Capture the cell that displays the provided text and extract its [x, y] central coordinate. 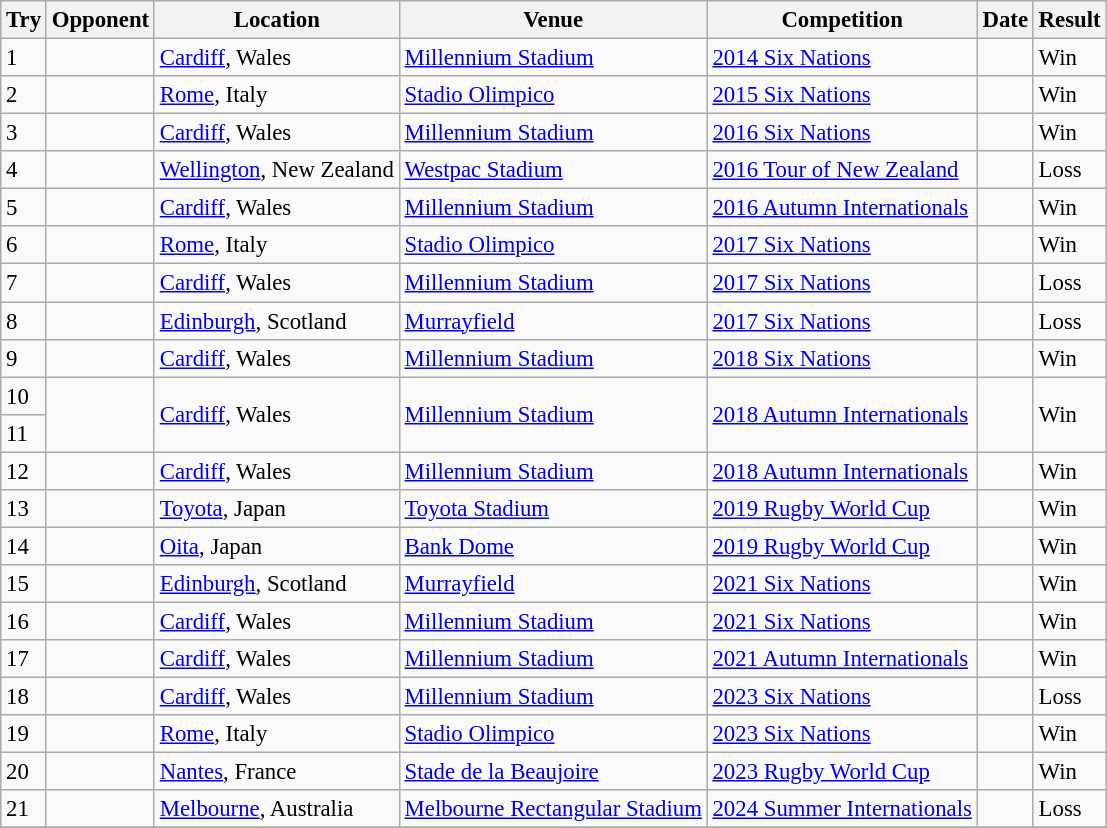
12 [24, 471]
3 [24, 133]
10 [24, 396]
6 [24, 245]
8 [24, 321]
18 [24, 697]
2016 Autumn Internationals [842, 208]
Opponent [100, 20]
19 [24, 734]
Wellington, New Zealand [276, 170]
Melbourne, Australia [276, 809]
16 [24, 621]
1 [24, 58]
20 [24, 772]
2023 Rugby World Cup [842, 772]
4 [24, 170]
Toyota Stadium [553, 509]
Competition [842, 20]
2016 Tour of New Zealand [842, 170]
Oita, Japan [276, 546]
7 [24, 283]
17 [24, 659]
Venue [553, 20]
2021 Autumn Internationals [842, 659]
21 [24, 809]
2018 Six Nations [842, 358]
2016 Six Nations [842, 133]
Toyota, Japan [276, 509]
Try [24, 20]
Nantes, France [276, 772]
2015 Six Nations [842, 95]
14 [24, 546]
Location [276, 20]
Result [1070, 20]
Date [1005, 20]
2024 Summer Internationals [842, 809]
2014 Six Nations [842, 58]
Melbourne Rectangular Stadium [553, 809]
5 [24, 208]
Westpac Stadium [553, 170]
Bank Dome [553, 546]
2 [24, 95]
Stade de la Beaujoire [553, 772]
13 [24, 509]
9 [24, 358]
11 [24, 433]
15 [24, 584]
